Detect which cell encompasses the target text, then output its (x, y) center coordinate. 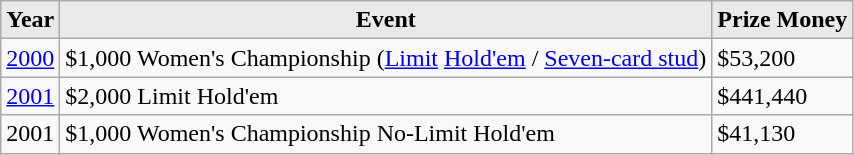
$1,000 Women's Championship No-Limit Hold'em (386, 134)
$441,440 (782, 96)
$1,000 Women's Championship (Limit Hold'em / Seven-card stud) (386, 58)
Prize Money (782, 20)
Event (386, 20)
$53,200 (782, 58)
$41,130 (782, 134)
$2,000 Limit Hold'em (386, 96)
2000 (30, 58)
Year (30, 20)
